Return [x, y] of the center of cell containing provided text 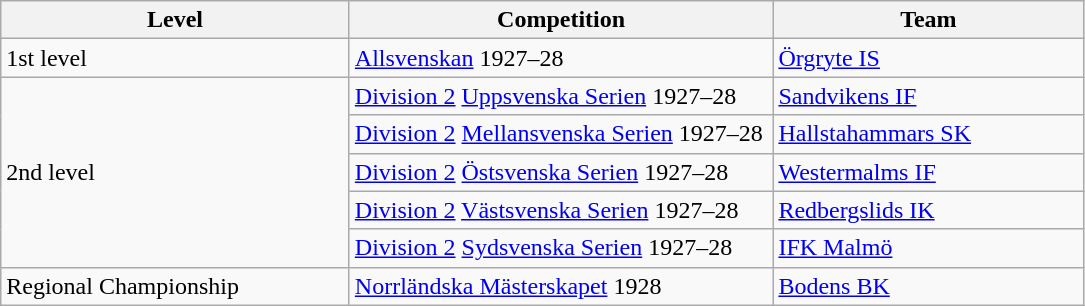
Team [928, 20]
Redbergslids IK [928, 210]
Level [176, 20]
2nd level [176, 172]
Allsvenskan 1927–28 [561, 58]
Division 2 Västsvenska Serien 1927–28 [561, 210]
Competition [561, 20]
Hallstahammars SK [928, 134]
Division 2 Mellansvenska Serien 1927–28 [561, 134]
1st level [176, 58]
IFK Malmö [928, 248]
Sandvikens IF [928, 96]
Örgryte IS [928, 58]
Division 2 Sydsvenska Serien 1927–28 [561, 248]
Division 2 Uppsvenska Serien 1927–28 [561, 96]
Westermalms IF [928, 172]
Division 2 Östsvenska Serien 1927–28 [561, 172]
Bodens BK [928, 286]
Regional Championship [176, 286]
Norrländska Mästerskapet 1928 [561, 286]
